Return the [x, y] coordinate for the center point of the cell that contains the specified text.  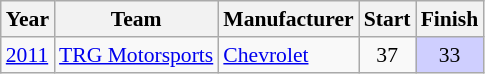
Year [28, 19]
2011 [28, 55]
33 [450, 55]
Manufacturer [288, 19]
Start [388, 19]
37 [388, 55]
Finish [450, 19]
TRG Motorsports [136, 55]
Team [136, 19]
Chevrolet [288, 55]
